Scan for the cell matching the given text and deliver its (x, y) coordinate at center. 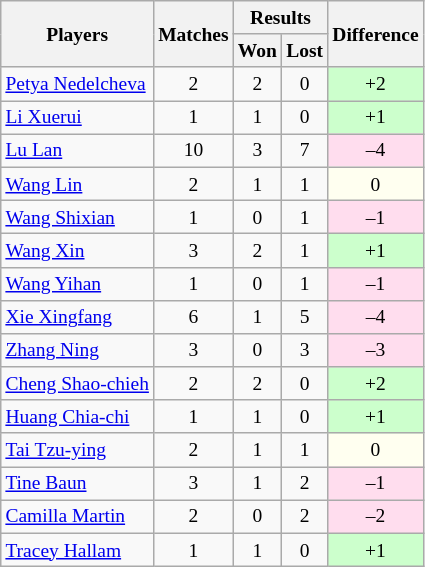
Lu Lan (78, 150)
Wang Shixian (78, 216)
Zhang Ning (78, 350)
Won (257, 50)
Xie Xingfang (78, 316)
Results (280, 18)
Players (78, 34)
Wang Xin (78, 250)
–3 (376, 350)
Petya Nedelcheva (78, 84)
Camilla Martin (78, 516)
Lost (305, 50)
Matches (194, 34)
Huang Chia-chi (78, 416)
Tine Baun (78, 484)
Wang Yihan (78, 284)
Tracey Hallam (78, 550)
5 (305, 316)
6 (194, 316)
Li Xuerui (78, 118)
Difference (376, 34)
–2 (376, 516)
Wang Lin (78, 184)
Cheng Shao-chieh (78, 384)
7 (305, 150)
10 (194, 150)
Tai Tzu-ying (78, 450)
